Capture the cell that displays the provided text and extract its [X, Y] central coordinate. 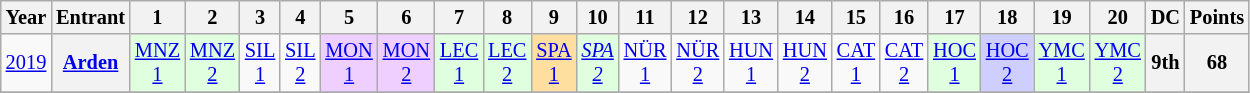
LEC1 [459, 63]
15 [856, 17]
9th [1166, 63]
5 [348, 17]
SPA1 [554, 63]
SIL2 [300, 63]
68 [1217, 63]
MON2 [406, 63]
HOC1 [954, 63]
HUN1 [751, 63]
DC [1166, 17]
Arden [90, 63]
3 [260, 17]
CAT2 [904, 63]
7 [459, 17]
16 [904, 17]
Year [26, 17]
YMC1 [1062, 63]
13 [751, 17]
NÜR2 [698, 63]
LEC2 [507, 63]
1 [158, 17]
2 [212, 17]
4 [300, 17]
18 [1008, 17]
YMC2 [1118, 63]
12 [698, 17]
HUN2 [805, 63]
2019 [26, 63]
Points [1217, 17]
HOC2 [1008, 63]
17 [954, 17]
19 [1062, 17]
MNZ2 [212, 63]
20 [1118, 17]
NÜR1 [646, 63]
MON1 [348, 63]
14 [805, 17]
SPA2 [598, 63]
9 [554, 17]
11 [646, 17]
MNZ1 [158, 63]
8 [507, 17]
6 [406, 17]
SIL1 [260, 63]
Entrant [90, 17]
CAT1 [856, 63]
10 [598, 17]
